Scan for the cell matching the given text and deliver its [X, Y] coordinate at center. 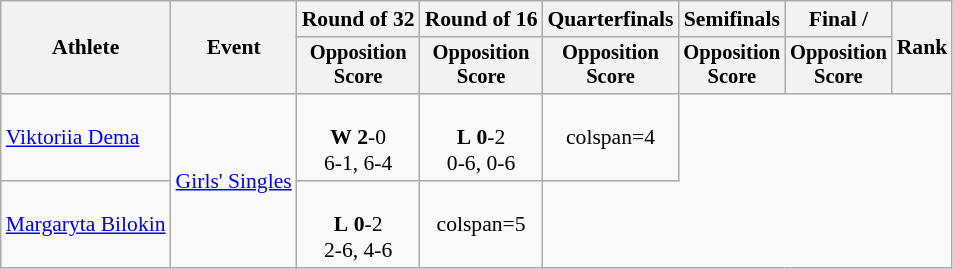
Final / [838, 19]
Girls' Singles [234, 180]
Athlete [86, 48]
Margaryta Bilokin [86, 224]
Rank [922, 48]
L 0-2 2-6, 4-6 [358, 224]
Round of 16 [482, 19]
colspan=4 [610, 138]
Viktoriia Dema [86, 138]
W 2-0 6-1, 6-4 [358, 138]
colspan=5 [482, 224]
Quarterfinals [610, 19]
Event [234, 48]
L 0-2 0-6, 0-6 [482, 138]
Round of 32 [358, 19]
Semifinals [732, 19]
